Detect which cell encompasses the target text, then output its (x, y) center coordinate. 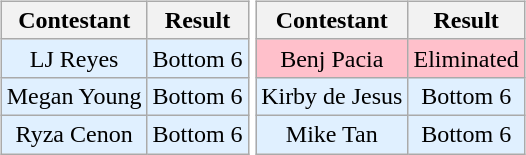
Mike Tan (332, 134)
Ryza Cenon (74, 134)
LJ Reyes (74, 58)
Megan Young (74, 96)
Benj Pacia (332, 58)
Kirby de Jesus (332, 96)
Eliminated (466, 58)
